Provide the (x, y) coordinate of the cell's center where the given text is located.  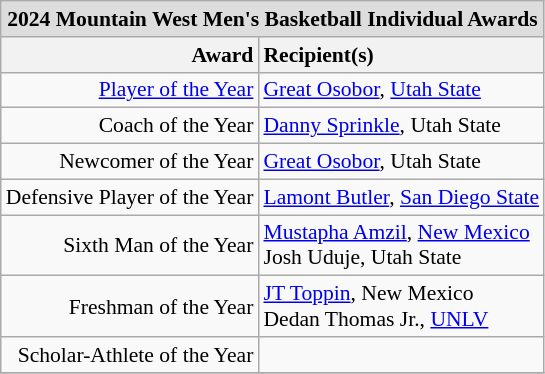
Recipient(s) (401, 55)
Player of the Year (130, 90)
2024 Mountain West Men's Basketball Individual Awards (272, 19)
Award (130, 55)
JT Toppin, New MexicoDedan Thomas Jr., UNLV (401, 306)
Scholar-Athlete of the Year (130, 355)
Mustapha Amzil, New MexicoJosh Uduje, Utah State (401, 246)
Coach of the Year (130, 126)
Danny Sprinkle, Utah State (401, 126)
Freshman of the Year (130, 306)
Sixth Man of the Year (130, 246)
Lamont Butler, San Diego State (401, 197)
Newcomer of the Year (130, 162)
Defensive Player of the Year (130, 197)
